Provide the [x, y] coordinate of the cell's center where the given text is located.  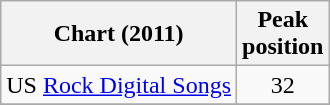
US Rock Digital Songs [119, 85]
Chart (2011) [119, 34]
32 [283, 85]
Peakposition [283, 34]
